Pinpoint the cell where the given text exists, returning its (X, Y) midpoint coordinate. 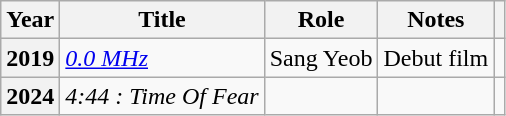
4:44 : Time Of Fear (162, 96)
2019 (30, 58)
Sang Yeob (321, 58)
Title (162, 20)
Role (321, 20)
Year (30, 20)
0.0 MHz (162, 58)
Debut film (436, 58)
Notes (436, 20)
2024 (30, 96)
